From the cell containing the given text, extract its center point as [x, y] coordinate. 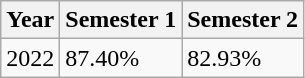
Semester 1 [121, 20]
Year [30, 20]
87.40% [121, 58]
82.93% [243, 58]
2022 [30, 58]
Semester 2 [243, 20]
